Output the (x, y) coordinate of the center of the cell containing the given text.  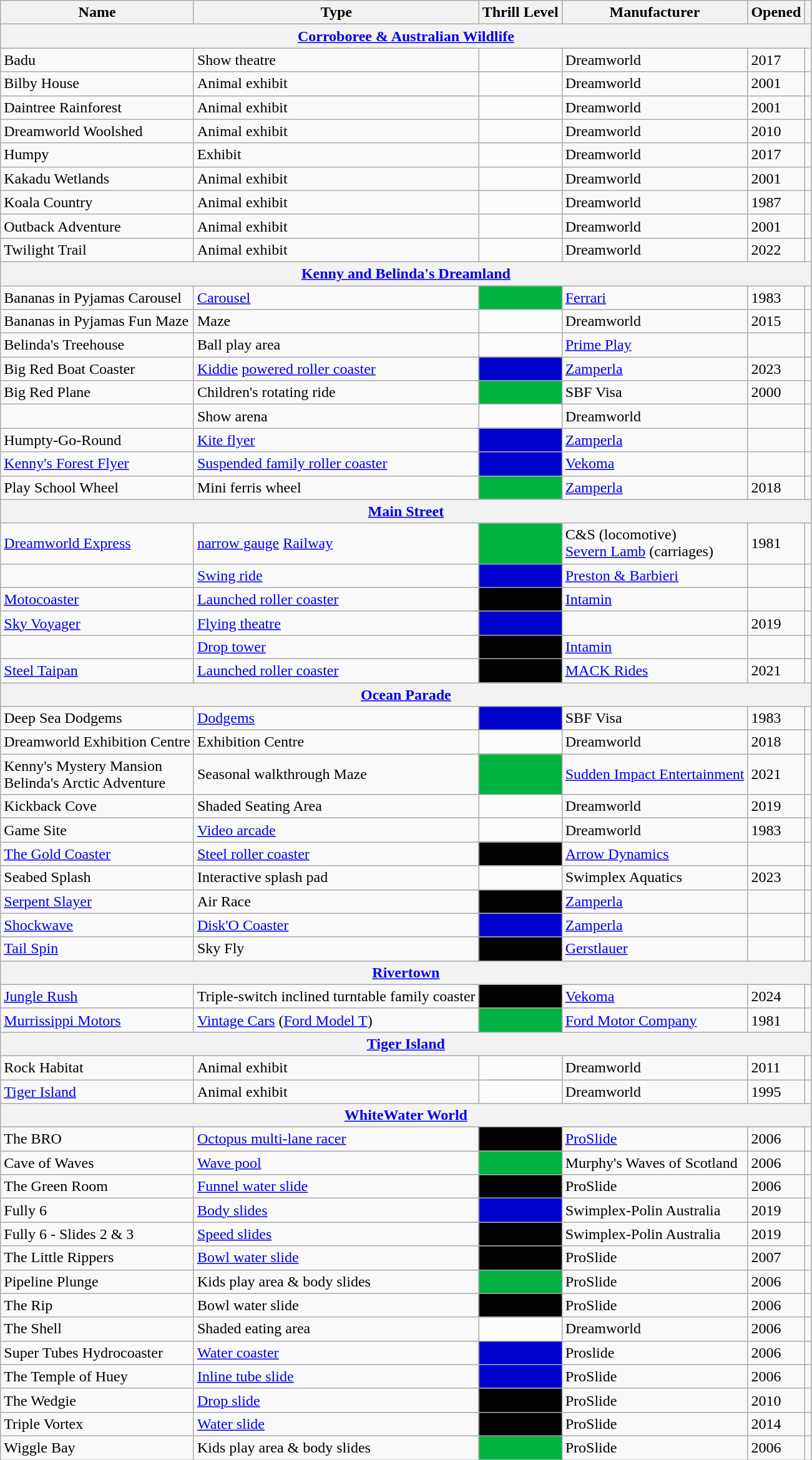
Seasonal walkthrough Maze (336, 774)
Bananas in Pyjamas Carousel (97, 298)
1995 (776, 1092)
Maze (336, 321)
Kickback Cove (97, 806)
Bananas in Pyjamas Fun Maze (97, 321)
The BRO (97, 1139)
Pipeline Plunge (97, 1281)
Ferrari (655, 298)
Rock Habitat (97, 1067)
Flying theatre (336, 623)
Proslide (655, 1353)
Wiggle Bay (97, 1448)
Triple-switch inclined turntable family coaster (336, 996)
Game Site (97, 830)
Arrow Dynamics (655, 854)
Triple Vortex (97, 1424)
Fully 6 (97, 1210)
2007 (776, 1258)
Octopus multi-lane racer (336, 1139)
2014 (776, 1424)
Drop tower (336, 647)
WhiteWater World (406, 1115)
MACK Rides (655, 670)
Jungle Rush (97, 996)
1987 (776, 202)
Type (336, 12)
Mini ferris wheel (336, 487)
Sudden Impact Entertainment (655, 774)
Kenny's Forest Flyer (97, 464)
Big Red Plane (97, 393)
Main Street (406, 511)
Video arcade (336, 830)
Play School Wheel (97, 487)
Fully 6 - Slides 2 & 3 (97, 1234)
The Little Rippers (97, 1258)
2022 (776, 250)
The Shell (97, 1329)
Corroboree & Australian Wildlife (406, 36)
Name (97, 12)
Carousel (336, 298)
Children's rotating ride (336, 393)
Dreamworld Woolshed (97, 131)
Humpty-Go-Round (97, 440)
Murphy's Waves of Scotland (655, 1163)
Shaded eating area (336, 1329)
2000 (776, 393)
Sky Fly (336, 949)
Twilight Trail (97, 250)
Opened (776, 12)
Steel roller coaster (336, 854)
Funnel water slide (336, 1187)
Water coaster (336, 1353)
Inline tube slide (336, 1376)
Daintree Rainforest (97, 107)
2011 (776, 1067)
Wave pool (336, 1163)
Big Red Boat Coaster (97, 369)
Kakadu Wetlands (97, 179)
Deep Sea Dodgems (97, 718)
Murrissippi Motors (97, 1020)
Thrill Level (521, 12)
Preston & Barbieri (655, 576)
The Green Room (97, 1187)
narrow gauge Railway (336, 543)
Show arena (336, 416)
Serpent Slayer (97, 901)
Shaded Seating Area (336, 806)
2015 (776, 321)
C&S (locomotive)Severn Lamb (carriages) (655, 543)
Dreamworld Express (97, 543)
Exhibit (336, 155)
Disk'O Coaster (336, 925)
Kenny and Belinda's Dreamland (406, 273)
Badu (97, 60)
Cave of Waves (97, 1163)
Dreamworld Exhibition Centre (97, 742)
Rivertown (406, 973)
Vintage Cars (Ford Model T) (336, 1020)
Body slides (336, 1210)
Belinda's Treehouse (97, 345)
Humpy (97, 155)
Seabed Splash (97, 878)
Water slide (336, 1424)
Drop slide (336, 1400)
Kiddie powered roller coaster (336, 369)
The Wedgie (97, 1400)
Outback Adventure (97, 226)
2024 (776, 996)
Swing ride (336, 576)
Interactive splash pad (336, 878)
Air Race (336, 901)
Exhibition Centre (336, 742)
Gerstlauer (655, 949)
Dodgems (336, 718)
The Rip (97, 1305)
The Temple of Huey (97, 1376)
Steel Taipan (97, 670)
Koala Country (97, 202)
Shockwave (97, 925)
Sky Voyager (97, 623)
Show theatre (336, 60)
Ford Motor Company (655, 1020)
Bilby House (97, 84)
Super Tubes Hydrocoaster (97, 1353)
Kite flyer (336, 440)
Motocoaster (97, 599)
Kenny's Mystery MansionBelinda's Arctic Adventure (97, 774)
Speed slides (336, 1234)
Ocean Parade (406, 695)
The Gold Coaster (97, 854)
Suspended family roller coaster (336, 464)
Prime Play (655, 345)
Tail Spin (97, 949)
Swimplex Aquatics (655, 878)
Manufacturer (655, 12)
Ball play area (336, 345)
